Determine the (X, Y) coordinate at the center of the cell enclosing the given text.  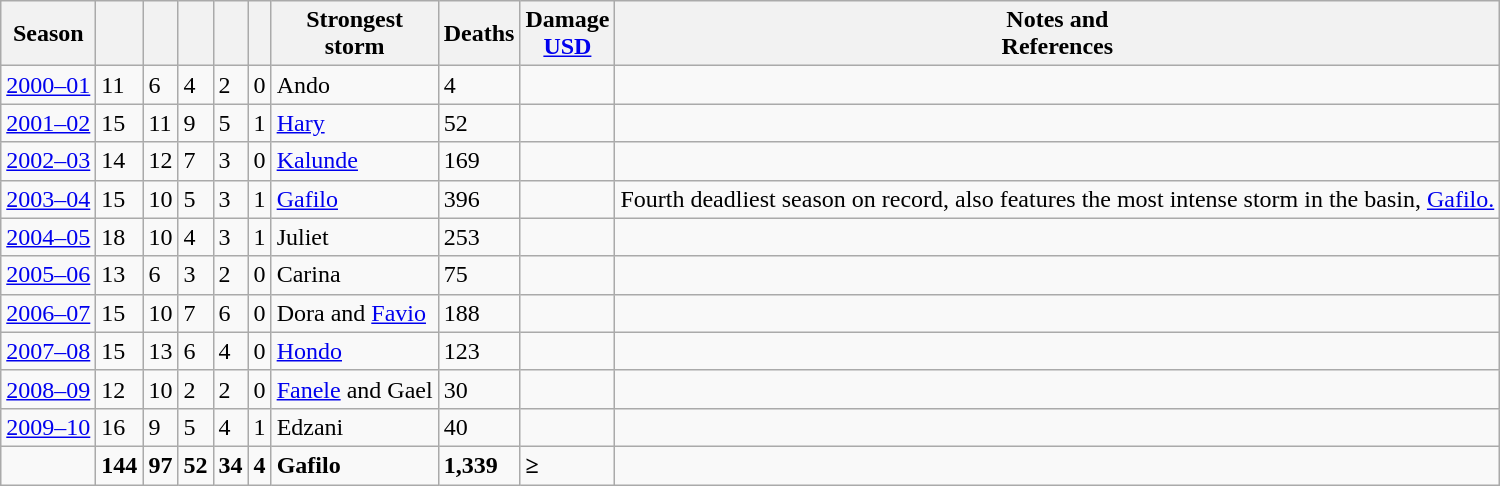
30 (479, 389)
2000–01 (48, 85)
Kalunde (354, 161)
Carina (354, 275)
Fanele and Gael (354, 389)
Strongeststorm (354, 34)
34 (230, 465)
Hary (354, 123)
97 (160, 465)
14 (120, 161)
144 (120, 465)
Dora and Favio (354, 313)
2009–10 (48, 427)
Fourth deadliest season on record, also features the most intense storm in the basin, Gafilo. (1058, 199)
396 (479, 199)
1,339 (479, 465)
188 (479, 313)
≥ (568, 465)
40 (479, 427)
DamageUSD (568, 34)
Hondo (354, 351)
Edzani (354, 427)
2003–04 (48, 199)
Juliet (354, 237)
75 (479, 275)
18 (120, 237)
2002–03 (48, 161)
2008–09 (48, 389)
Notes andReferences (1058, 34)
169 (479, 161)
Ando (354, 85)
2007–08 (48, 351)
16 (120, 427)
123 (479, 351)
Season (48, 34)
253 (479, 237)
2004–05 (48, 237)
2006–07 (48, 313)
Deaths (479, 34)
2005–06 (48, 275)
2001–02 (48, 123)
